Return (X, Y) of the center of cell containing provided text 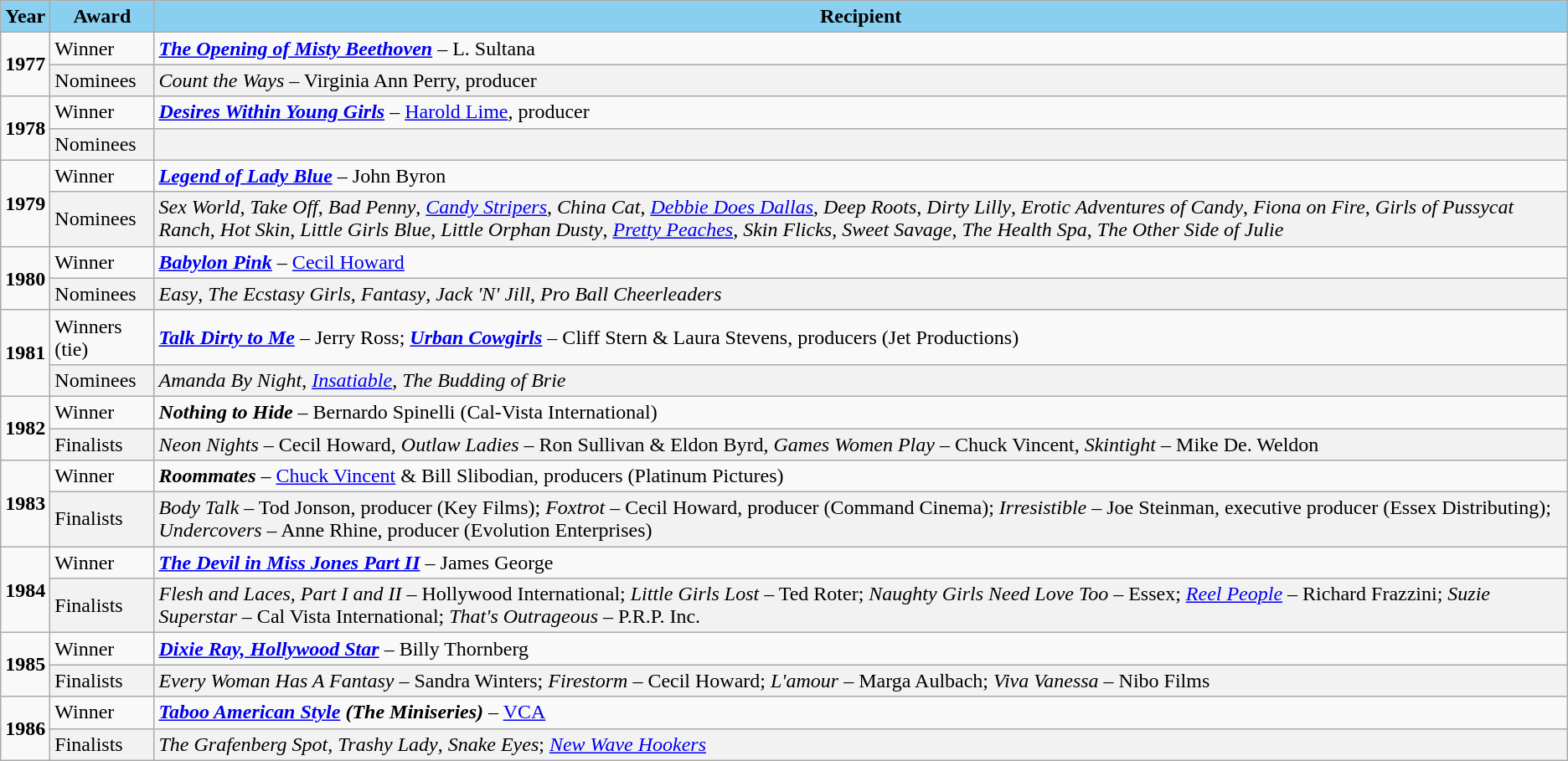
Neon Nights – Cecil Howard, Outlaw Ladies – Ron Sullivan & Eldon Byrd, Games Women Play – Chuck Vincent, Skintight – Mike De. Weldon (861, 445)
Legend of Lady Blue – John Byron (861, 176)
Every Woman Has A Fantasy – Sandra Winters; Firestorm – Cecil Howard; L'amour – Marga Aulbach; Viva Vanessa – Nibo Films (861, 681)
Recipient (861, 17)
1978 (25, 128)
1977 (25, 64)
Award (102, 17)
The Devil in Miss Jones Part II – James George (861, 563)
1979 (25, 203)
The Opening of Misty Beethoven – L. Sultana (861, 49)
1982 (25, 428)
1985 (25, 665)
1980 (25, 278)
Dixie Ray, Hollywood Star – Billy Thornberg (861, 649)
Taboo American Style (The Miniseries) – VCA (861, 712)
Easy, The Ecstasy Girls, Fantasy, Jack 'N' Jill, Pro Ball Cheerleaders (861, 294)
Nothing to Hide – Bernardo Spinelli (Cal-Vista International) (861, 412)
Amanda By Night, Insatiable, The Budding of Brie (861, 380)
1981 (25, 353)
Roommates – Chuck Vincent & Bill Slibodian, producers (Platinum Pictures) (861, 476)
1986 (25, 728)
Desires Within Young Girls – Harold Lime, producer (861, 112)
The Grafenberg Spot, Trashy Lady, Snake Eyes; New Wave Hookers (861, 744)
Count the Ways – Virginia Ann Perry, producer (861, 80)
1983 (25, 504)
Babylon Pink – Cecil Howard (861, 262)
1984 (25, 589)
Winners (tie) (102, 337)
Year (25, 17)
Talk Dirty to Me – Jerry Ross; Urban Cowgirls – Cliff Stern & Laura Stevens, producers (Jet Productions) (861, 337)
